Locate the cell with the specified text and output its [x, y] center coordinate. 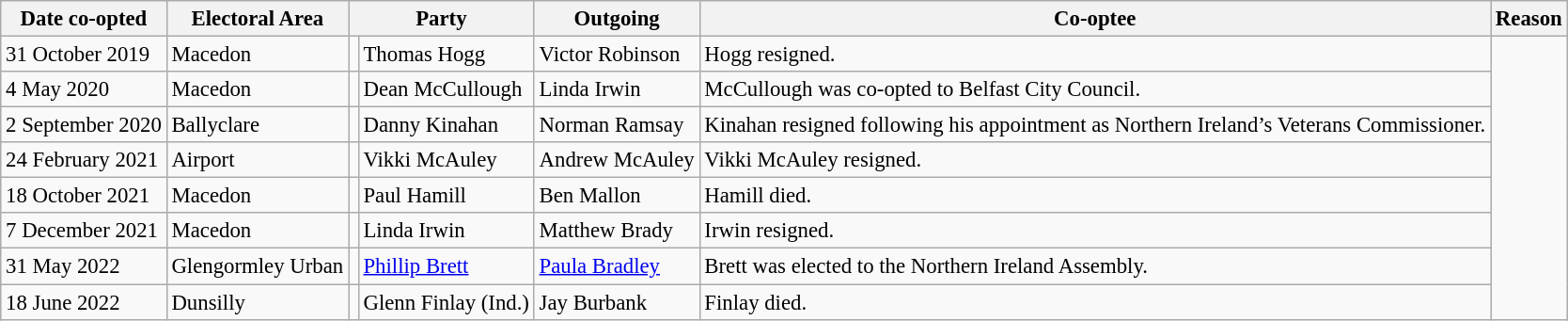
Glengormley Urban [258, 266]
Outgoing [617, 19]
Victor Robinson [617, 55]
Finlay died. [1095, 302]
Ben Mallon [617, 196]
Dunsilly [258, 302]
Phillip Brett [446, 266]
Jay Burbank [617, 302]
Party [442, 19]
Paula Bradley [617, 266]
Hamill died. [1095, 196]
18 June 2022 [84, 302]
Dean McCullough [446, 89]
Electoral Area [258, 19]
Kinahan resigned following his appointment as Northern Ireland’s Veterans Commissioner. [1095, 125]
4 May 2020 [84, 89]
31 May 2022 [84, 266]
Reason [1529, 19]
Hogg resigned. [1095, 55]
2 September 2020 [84, 125]
Vikki McAuley resigned. [1095, 160]
Paul Hamill [446, 196]
Andrew McAuley [617, 160]
Ballyclare [258, 125]
Danny Kinahan [446, 125]
Airport [258, 160]
Date co-opted [84, 19]
24 February 2021 [84, 160]
Glenn Finlay (Ind.) [446, 302]
Thomas Hogg [446, 55]
Vikki McAuley [446, 160]
McCullough was co-opted to Belfast City Council. [1095, 89]
Brett was elected to the Northern Ireland Assembly. [1095, 266]
Norman Ramsay [617, 125]
Matthew Brady [617, 231]
31 October 2019 [84, 55]
18 October 2021 [84, 196]
Irwin resigned. [1095, 231]
Co-optee [1095, 19]
7 December 2021 [84, 231]
